Capture the cell that displays the provided text and extract its [x, y] central coordinate. 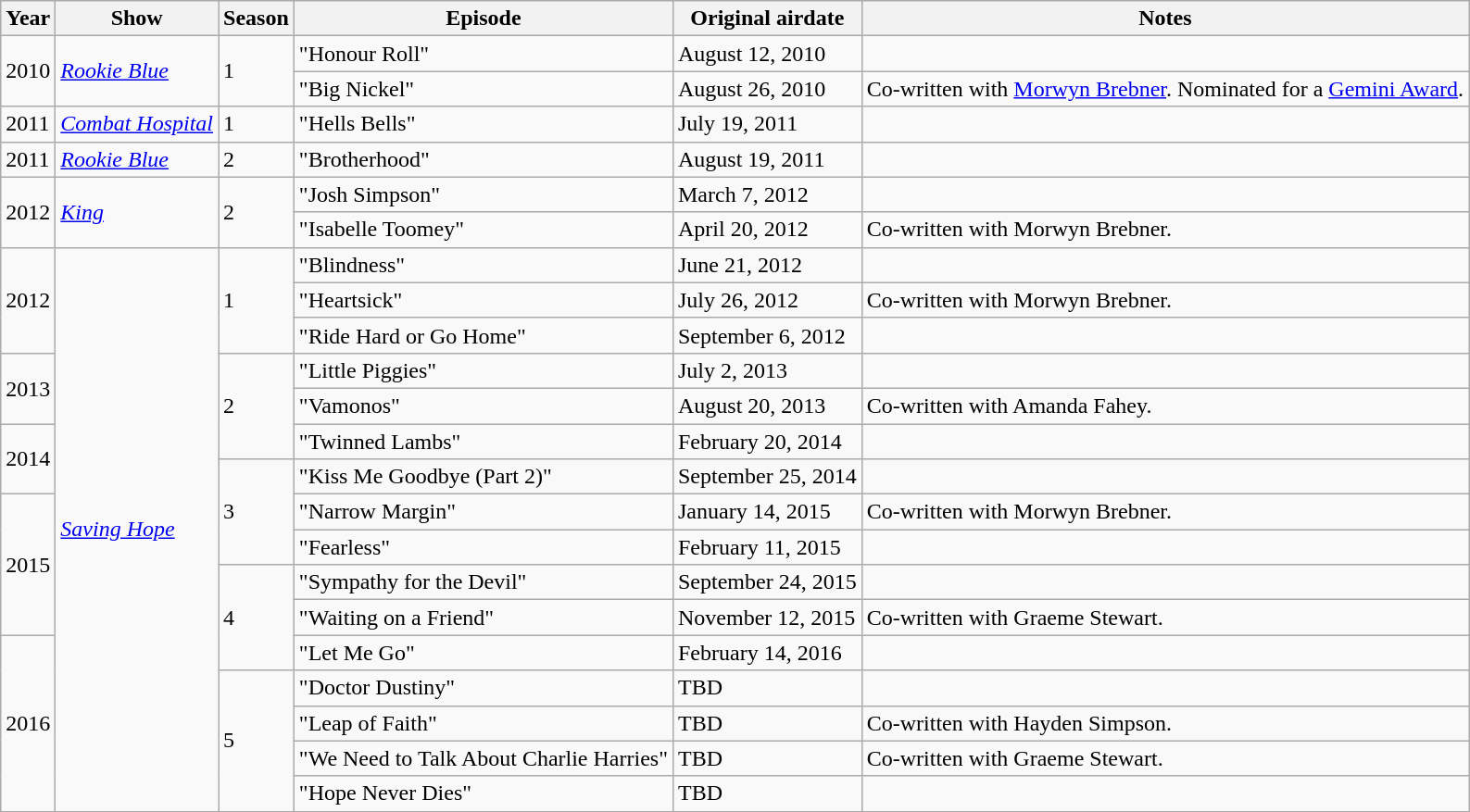
Episode [484, 19]
"Sympathy for the Devil" [484, 582]
September 25, 2014 [767, 477]
2014 [28, 459]
"We Need to Talk About Charlie Harries" [484, 758]
King [137, 212]
"Isabelle Toomey" [484, 230]
February 20, 2014 [767, 442]
"Let Me Go" [484, 653]
"Heartsick" [484, 300]
Original airdate [767, 19]
"Leap of Faith" [484, 723]
"Fearless" [484, 547]
"Kiss Me Goodbye (Part 2)" [484, 477]
"Hells Bells" [484, 124]
August 12, 2010 [767, 54]
"Narrow Margin" [484, 512]
August 26, 2010 [767, 89]
"Hope Never Dies" [484, 793]
Co-written with Morwyn Brebner. Nominated for a Gemini Award. [1165, 89]
February 11, 2015 [767, 547]
July 19, 2011 [767, 124]
November 12, 2015 [767, 618]
3 [257, 512]
August 19, 2011 [767, 159]
August 20, 2013 [767, 406]
"Twinned Lambs" [484, 442]
4 [257, 618]
5 [257, 741]
Season [257, 19]
"Waiting on a Friend" [484, 618]
July 2, 2013 [767, 370]
Saving Hope [137, 530]
Year [28, 19]
September 6, 2012 [767, 335]
September 24, 2015 [767, 582]
"Ride Hard or Go Home" [484, 335]
February 14, 2016 [767, 653]
Co-written with Hayden Simpson. [1165, 723]
Notes [1165, 19]
July 26, 2012 [767, 300]
2016 [28, 723]
"Big Nickel" [484, 89]
"Brotherhood" [484, 159]
2013 [28, 388]
2015 [28, 565]
Co-written with Amanda Fahey. [1165, 406]
June 21, 2012 [767, 265]
January 14, 2015 [767, 512]
2010 [28, 71]
"Josh Simpson" [484, 194]
Combat Hospital [137, 124]
"Little Piggies" [484, 370]
April 20, 2012 [767, 230]
"Honour Roll" [484, 54]
"Blindness" [484, 265]
Show [137, 19]
March 7, 2012 [767, 194]
"Vamonos" [484, 406]
"Doctor Dustiny" [484, 688]
